Search for the cell housing the specified text and yield its [x, y] center coordinate. 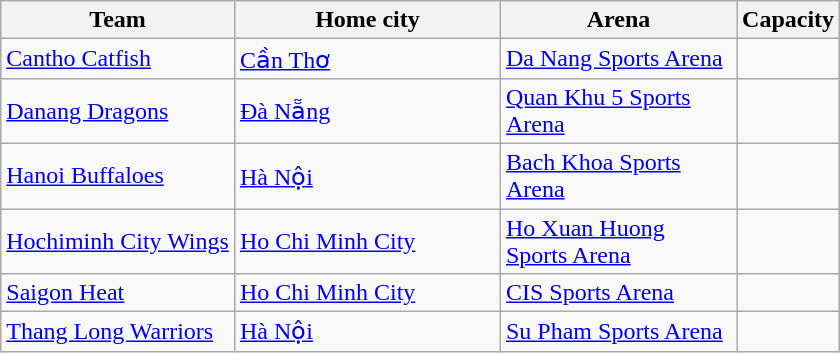
Da Nang Sports Arena [618, 59]
Cần Thơ [367, 59]
Ho Xuan Huong Sports Arena [618, 240]
Cantho Catfish [118, 59]
Hochiminh City Wings [118, 240]
Team [118, 20]
Bach Khoa Sports Arena [618, 176]
Thang Long Warriors [118, 332]
Saigon Heat [118, 293]
Đà Nẵng [367, 110]
Danang Dragons [118, 110]
CIS Sports Arena [618, 293]
Capacity [788, 20]
Home city [367, 20]
Arena [618, 20]
Su Pham Sports Arena [618, 332]
Quan Khu 5 Sports Arena [618, 110]
Hanoi Buffaloes [118, 176]
